From the cell containing the given text, extract its center point as [x, y] coordinate. 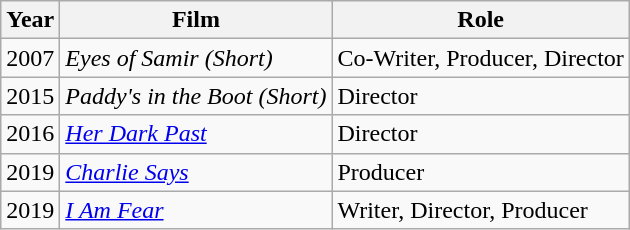
Film [196, 20]
Role [480, 20]
Writer, Director, Producer [480, 210]
2015 [30, 96]
Charlie Says [196, 172]
Eyes of Samir (Short) [196, 58]
Producer [480, 172]
2016 [30, 134]
Year [30, 20]
I Am Fear [196, 210]
Co-Writer, Producer, Director [480, 58]
Her Dark Past [196, 134]
Paddy's in the Boot (Short) [196, 96]
2007 [30, 58]
